For the text-containing cell, return its midpoint in (x, y) coordinate format. 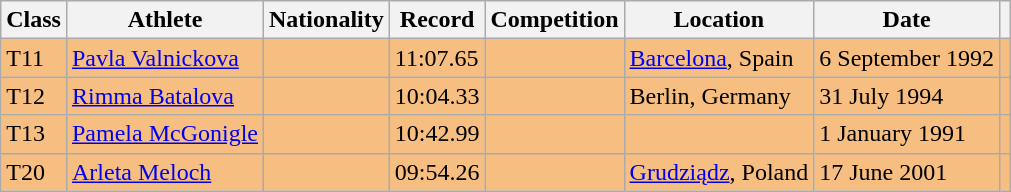
10:42.99 (437, 134)
T11 (34, 58)
Competition (554, 20)
Barcelona, Spain (719, 58)
Class (34, 20)
Pavla Valnickova (164, 58)
09:54.26 (437, 172)
Rimma Batalova (164, 96)
Arleta Meloch (164, 172)
Athlete (164, 20)
T20 (34, 172)
Grudziądz, Poland (719, 172)
11:07.65 (437, 58)
6 September 1992 (907, 58)
Location (719, 20)
Berlin, Germany (719, 96)
17 June 2001 (907, 172)
T13 (34, 134)
31 July 1994 (907, 96)
Date (907, 20)
Nationality (327, 20)
10:04.33 (437, 96)
1 January 1991 (907, 134)
Pamela McGonigle (164, 134)
Record (437, 20)
T12 (34, 96)
